Pinpoint the cell where the given text exists, returning its [x, y] midpoint coordinate. 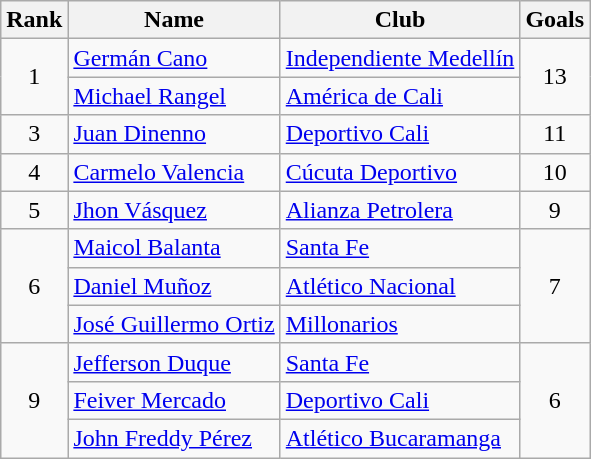
Feiver Mercado [174, 400]
Carmelo Valencia [174, 172]
Michael Rangel [174, 96]
Alianza Petrolera [400, 210]
América de Cali [400, 96]
Atlético Nacional [400, 286]
13 [555, 77]
Jefferson Duque [174, 362]
Atlético Bucaramanga [400, 438]
10 [555, 172]
1 [34, 77]
7 [555, 286]
Maicol Balanta [174, 248]
3 [34, 134]
Cúcuta Deportivo [400, 172]
Rank [34, 20]
Millonarios [400, 324]
Germán Cano [174, 58]
John Freddy Pérez [174, 438]
Jhon Vásquez [174, 210]
11 [555, 134]
Name [174, 20]
4 [34, 172]
Daniel Muñoz [174, 286]
Goals [555, 20]
5 [34, 210]
José Guillermo Ortiz [174, 324]
Independiente Medellín [400, 58]
Juan Dinenno [174, 134]
Club [400, 20]
